For the text-containing cell, return its midpoint in (X, Y) coordinate format. 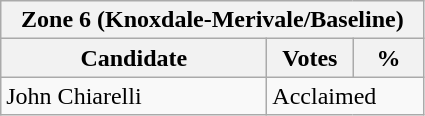
Candidate (134, 58)
Zone 6 (Knoxdale-Merivale/Baseline) (212, 20)
Acclaimed (346, 96)
Votes (310, 58)
John Chiarelli (134, 96)
% (388, 58)
